Output the (X, Y) coordinate of the center of the cell containing the given text.  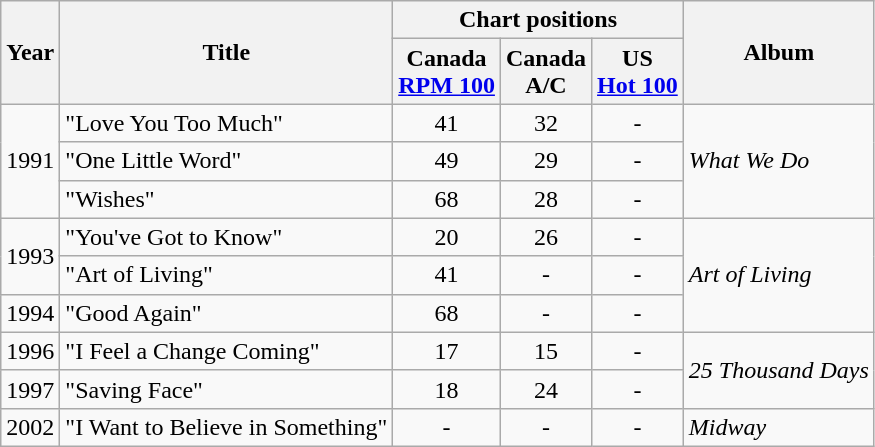
1994 (30, 313)
"I Feel a Change Coming" (226, 351)
"Saving Face" (226, 389)
17 (447, 351)
32 (546, 123)
25 Thousand Days (778, 370)
"Good Again" (226, 313)
"I Want to Believe in Something" (226, 427)
US Hot 100 (638, 72)
"Love You Too Much" (226, 123)
Album (778, 52)
15 (546, 351)
Midway (778, 427)
18 (447, 389)
Chart positions (538, 20)
Canada RPM 100 (447, 72)
2002 (30, 427)
Title (226, 52)
26 (546, 237)
20 (447, 237)
What We Do (778, 161)
"Art of Living" (226, 275)
"One Little Word" (226, 161)
Year (30, 52)
1993 (30, 256)
"You've Got to Know" (226, 237)
Art of Living (778, 275)
1996 (30, 351)
Canada A/C (546, 72)
29 (546, 161)
"Wishes" (226, 199)
24 (546, 389)
28 (546, 199)
49 (447, 161)
1997 (30, 389)
1991 (30, 161)
